Determine the (x, y) coordinate at the center of the cell enclosing the given text.  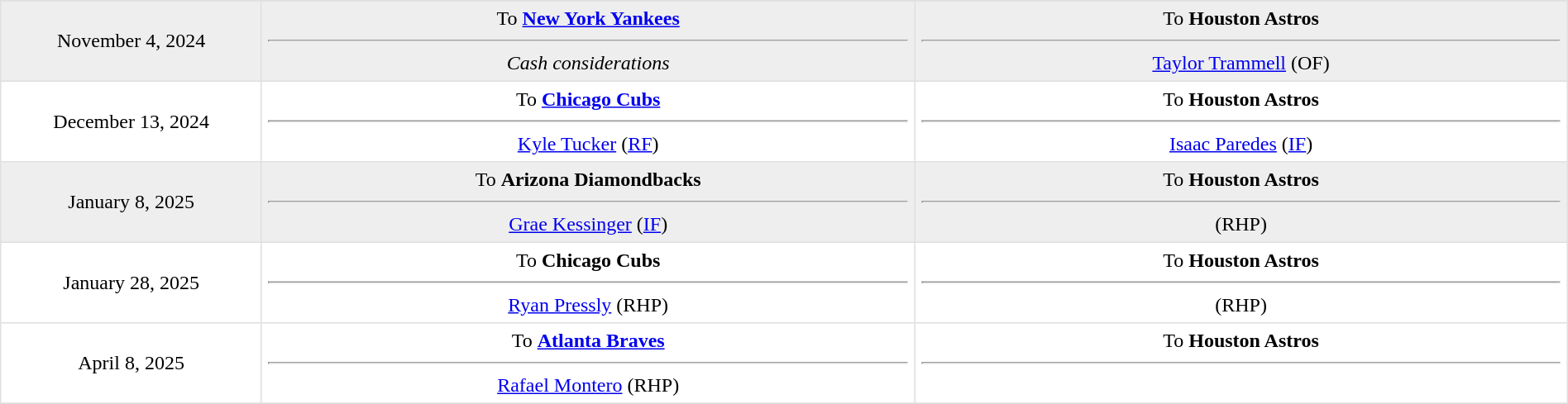
To Arizona DiamondbacksGrae Kessinger (IF) (587, 202)
To Chicago CubsKyle Tucker (RF) (587, 121)
To Houston AstrosTaylor Trammell (OF) (1241, 41)
January 8, 2025 (131, 202)
April 8, 2025 (131, 364)
To Chicago CubsRyan Pressly (RHP) (587, 283)
January 28, 2025 (131, 283)
To New York YankeesCash considerations (587, 41)
November 4, 2024 (131, 41)
To Atlanta BravesRafael Montero (RHP) (587, 364)
To Houston AstrosIsaac Paredes (IF) (1241, 121)
December 13, 2024 (131, 121)
To Houston Astros (1241, 364)
